Pinpoint the cell where the given text exists, returning its (x, y) midpoint coordinate. 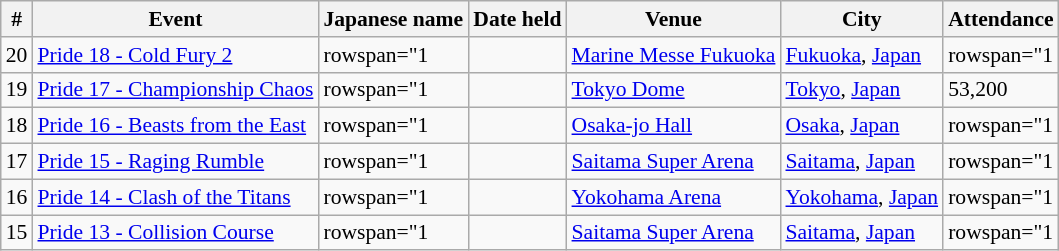
15 (17, 233)
Tokyo Dome (674, 90)
Osaka, Japan (862, 126)
19 (17, 90)
Pride 18 - Cold Fury 2 (175, 55)
Date held (517, 19)
Japanese name (393, 19)
Osaka-jo Hall (674, 126)
Fukuoka, Japan (862, 55)
20 (17, 55)
Pride 15 - Raging Rumble (175, 162)
Marine Messe Fukuoka (674, 55)
Event (175, 19)
# (17, 19)
Yokohama, Japan (862, 197)
16 (17, 197)
Tokyo, Japan (862, 90)
53,200 (1001, 90)
Pride 16 - Beasts from the East (175, 126)
18 (17, 126)
Pride 17 - Championship Chaos (175, 90)
Pride 13 - Collision Course (175, 233)
Pride 14 - Clash of the Titans (175, 197)
17 (17, 162)
City (862, 19)
Venue (674, 19)
Yokohama Arena (674, 197)
Attendance (1001, 19)
